Output the [X, Y] coordinate of the center of the cell containing the given text.  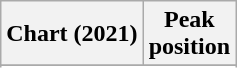
Chart (2021) [72, 34]
Peakposition [189, 34]
